Return the (x, y) coordinate for the center point of the cell that contains the specified text.  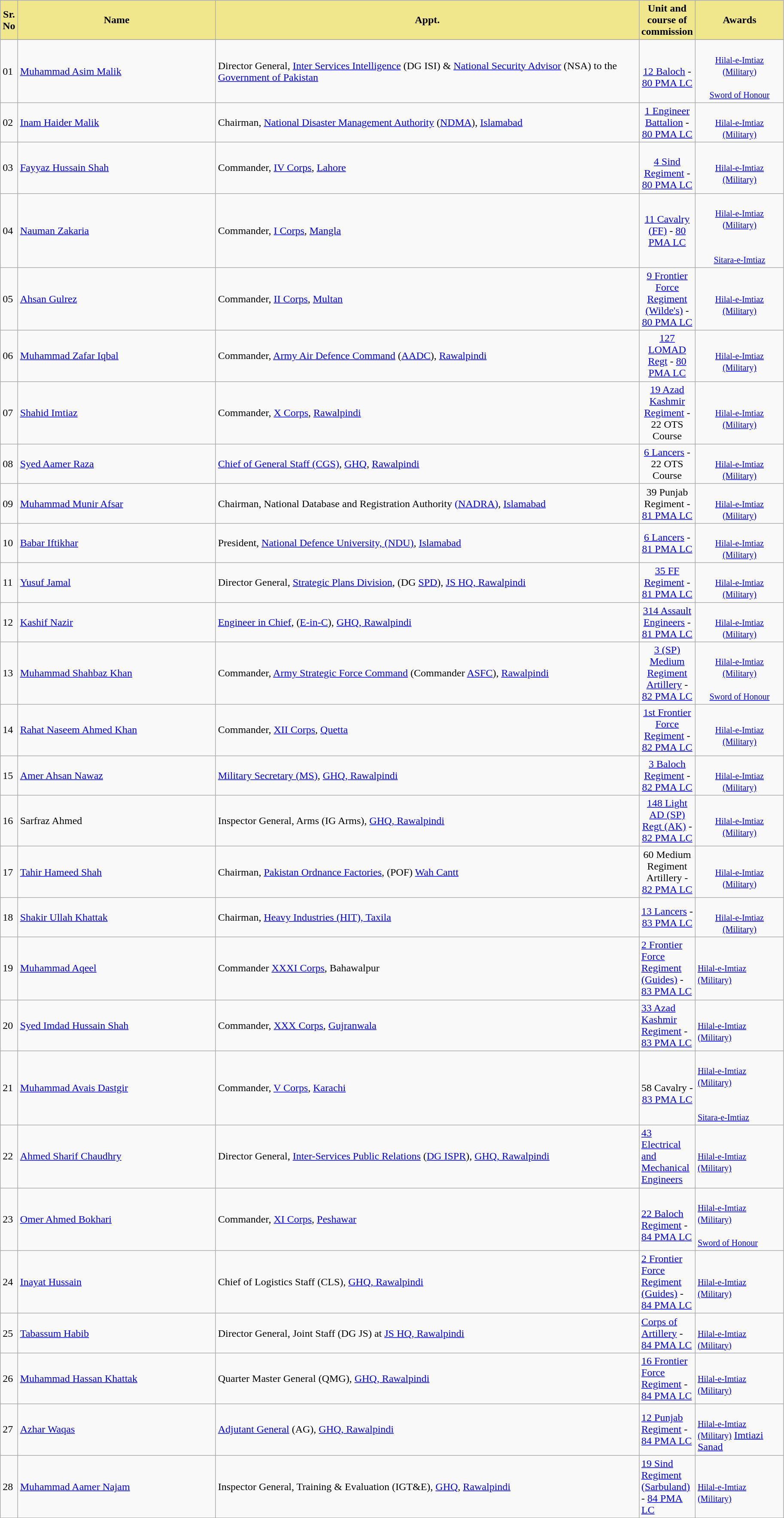
12 Punjab Regiment - 84 PMA LC (667, 1429)
Sr. No (9, 20)
22 Baloch Regiment - 84 PMA LC (667, 1219)
12 (9, 622)
Commander, V Corps, Karachi (427, 1088)
Syed Aamer Raza (117, 464)
Appt. (427, 20)
19 (9, 968)
22 (9, 1156)
28 (9, 1486)
Tabassum Habib (117, 1333)
Syed Imdad Hussain Shah (117, 1025)
Chairman, National Disaster Management Authority (NDMA), Islamabad (427, 122)
Military Secretary (MS), GHQ, Rawalpindi (427, 776)
19 Sind Regiment (Sarbuland) - 84 PMA LC (667, 1486)
Quarter Master General (QMG), GHQ, Rawalpindi (427, 1378)
Rahat Naseem Ahmed Khan (117, 730)
Ahmed Sharif Chaudhry (117, 1156)
Chairman, Heavy Industries (HIT), Taxila (427, 917)
27 (9, 1429)
16 Frontier Force Regiment - 84 PMA LC (667, 1378)
Director General, Inter-Services Public Relations (DG ISPR), GHQ, Rawalpindi (427, 1156)
2 Frontier Force Regiment (Guides) - 83 PMA LC (667, 968)
Commander, I Corps, Mangla (427, 230)
314 Assault Engineers - 81 PMA LC (667, 622)
07 (9, 413)
Muhammad Shahbaz Khan (117, 673)
19 Azad Kashmir Regiment - 22 OTS Course (667, 413)
02 (9, 122)
Amer Ahsan Nawaz (117, 776)
12 Baloch - 80 PMA LC (667, 71)
Muhammad Aqeel (117, 968)
148 Light AD (SP) Regt (AK) - 82 PMA LC (667, 821)
18 (9, 917)
Director General, Inter Services Intelligence (DG ISI) & National Security Advisor (NSA) to the Government of Pakistan (427, 71)
6 Lancers - 22 OTS Course (667, 464)
Inam Haider Malik (117, 122)
24 (9, 1282)
Chairman, National Database and Registration Authority (NADRA), Islamabad (427, 503)
9 Frontier Force Regiment (Wilde's) - 80 PMA LC (667, 299)
13 (9, 673)
Commander, Army Strategic Force Command (Commander ASFC), Rawalpindi (427, 673)
Corps of Artillery - 84 PMA LC (667, 1333)
3 (SP) Medium Regiment Artillery - 82 PMA LC (667, 673)
Adjutant General (AG), GHQ, Rawalpindi (427, 1429)
Director General, Joint Staff (DG JS) at JS HQ, Rawalpindi (427, 1333)
Shahid Imtiaz (117, 413)
06 (9, 356)
Awards (739, 20)
16 (9, 821)
Commander, IV Corps, Lahore (427, 167)
Name (117, 20)
Commander, X Corps, Rawalpindi (427, 413)
13 Lancers - 83 PMA LC (667, 917)
43 Electrical and Mechanical Engineers (667, 1156)
Chief of Logistics Staff (CLS), GHQ, Rawalpindi (427, 1282)
4 Sind Regiment - 80 PMA LC (667, 167)
Muhammad Hassan Khattak (117, 1378)
Commander, Army Air Defence Command (AADC), Rawalpindi (427, 356)
Chairman, Pakistan Ordnance Factories, (POF) Wah Cantt (427, 872)
Sarfraz Ahmed (117, 821)
35 FF Regiment - 81 PMA LC (667, 582)
58 Cavalry - 83 PMA LC (667, 1088)
Ahsan Gulrez (117, 299)
6 Lancers - 81 PMA LC (667, 543)
Inayat Hussain (117, 1282)
01 (9, 71)
Inspector General, Arms (IG Arms), GHQ, Rawalpindi (427, 821)
11 Cavalry (FF) - 80 PMA LC (667, 230)
Commander, XXX Corps, Gujranwala (427, 1025)
Muhammad Munir Afsar (117, 503)
04 (9, 230)
Engineer in Chief, (E-in-C), GHQ, Rawalpindi (427, 622)
Muhammad Zafar Iqbal (117, 356)
05 (9, 299)
Commander, XII Corps, Quetta (427, 730)
25 (9, 1333)
08 (9, 464)
Commander XXXI Corps, Bahawalpur (427, 968)
Azhar Waqas (117, 1429)
Commander, II Corps, Multan (427, 299)
Shakir Ullah Khattak (117, 917)
President, National Defence University, (NDU), Islamabad (427, 543)
15 (9, 776)
Yusuf Jamal (117, 582)
21 (9, 1088)
14 (9, 730)
Commander, XI Corps, Peshawar (427, 1219)
Omer Ahmed Bokhari (117, 1219)
Hilal-e-Imtiaz (Military) Imtiazi Sanad (739, 1429)
11 (9, 582)
Director General, Strategic Plans Division, (DG SPD), JS HQ, Rawalpindi (427, 582)
10 (9, 543)
26 (9, 1378)
Tahir Hameed Shah (117, 872)
Chief of General Staff (CGS), GHQ, Rawalpindi (427, 464)
03 (9, 167)
127 LOMAD Regt - 80 PMA LC (667, 356)
09 (9, 503)
Nauman Zakaria (117, 230)
Muhammad Avais Dastgir (117, 1088)
Muhammad Aamer Najam (117, 1486)
Fayyaz Hussain Shah (117, 167)
33 Azad Kashmir Regiment - 83 PMA LC (667, 1025)
Inspector General, Training & Evaluation (IGT&E), GHQ, Rawalpindi (427, 1486)
Kashif Nazir (117, 622)
2 Frontier Force Regiment (Guides) - 84 PMA LC (667, 1282)
39 Punjab Regiment - 81 PMA LC (667, 503)
20 (9, 1025)
23 (9, 1219)
Babar Iftikhar (117, 543)
60 Medium Regiment Artillery - 82 PMA LC (667, 872)
1 Engineer Battalion - 80 PMA LC (667, 122)
Muhammad Asim Malik (117, 71)
17 (9, 872)
1st Frontier Force Regiment - 82 PMA LC (667, 730)
Unit and course of commission (667, 20)
3 Baloch Regiment - 82 PMA LC (667, 776)
